Scan for the cell matching the given text and deliver its (x, y) coordinate at center. 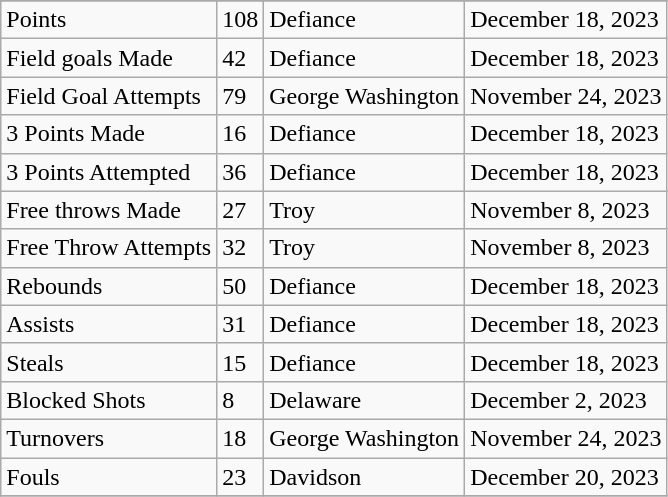
Rebounds (109, 286)
December 2, 2023 (566, 400)
Fouls (109, 477)
3 Points Attempted (109, 172)
Blocked Shots (109, 400)
8 (240, 400)
79 (240, 96)
Assists (109, 324)
15 (240, 362)
42 (240, 58)
Free Throw Attempts (109, 248)
50 (240, 286)
Steals (109, 362)
108 (240, 20)
32 (240, 248)
3 Points Made (109, 134)
Davidson (364, 477)
Field Goal Attempts (109, 96)
Field goals Made (109, 58)
December 20, 2023 (566, 477)
Delaware (364, 400)
31 (240, 324)
36 (240, 172)
Points (109, 20)
16 (240, 134)
27 (240, 210)
18 (240, 438)
Turnovers (109, 438)
Free throws Made (109, 210)
23 (240, 477)
